For the text-containing cell, return its midpoint in [x, y] coordinate format. 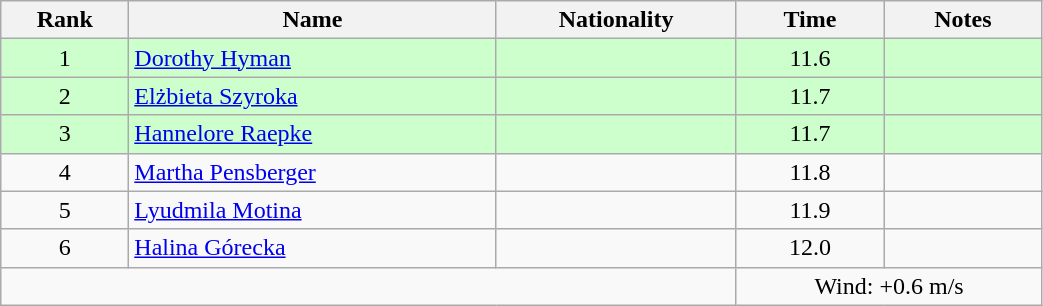
11.8 [810, 172]
11.9 [810, 210]
Halina Górecka [312, 248]
3 [65, 134]
5 [65, 210]
Hannelore Raepke [312, 134]
Lyudmila Motina [312, 210]
Time [810, 20]
Rank [65, 20]
Dorothy Hyman [312, 58]
Martha Pensberger [312, 172]
6 [65, 248]
Elżbieta Szyroka [312, 96]
Notes [963, 20]
2 [65, 96]
Nationality [616, 20]
1 [65, 58]
11.6 [810, 58]
12.0 [810, 248]
4 [65, 172]
Name [312, 20]
Wind: +0.6 m/s [889, 286]
